Return the (x, y) coordinate for the center point of the cell that contains the specified text.  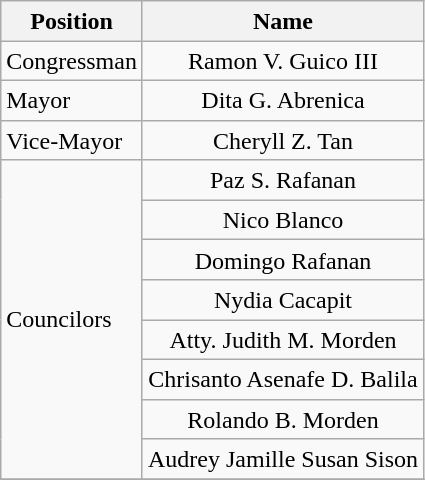
Name (282, 21)
Councilors (72, 320)
Dita G. Abrenica (282, 100)
Mayor (72, 100)
Vice-Mayor (72, 140)
Domingo Rafanan (282, 260)
Atty. Judith M. Morden (282, 340)
Nydia Cacapit (282, 300)
Ramon V. Guico III (282, 61)
Cheryll Z. Tan (282, 140)
Paz S. Rafanan (282, 180)
Position (72, 21)
Rolando B. Morden (282, 419)
Congressman (72, 61)
Audrey Jamille Susan Sison (282, 459)
Chrisanto Asenafe D. Balila (282, 379)
Nico Blanco (282, 220)
